Find where the given text appears and provide that cell's center as [x, y] coordinate. 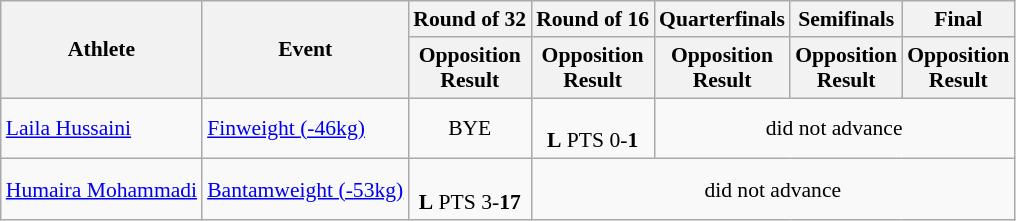
Round of 16 [592, 19]
Finweight (-46kg) [305, 128]
Round of 32 [470, 19]
L PTS 0-1 [592, 128]
Humaira Mohammadi [102, 190]
Semifinals [846, 19]
Athlete [102, 50]
BYE [470, 128]
Quarterfinals [722, 19]
Bantamweight (-53kg) [305, 190]
Final [958, 19]
Laila Hussaini [102, 128]
L PTS 3-17 [470, 190]
Event [305, 50]
